Scan for the cell matching the given text and deliver its (x, y) coordinate at center. 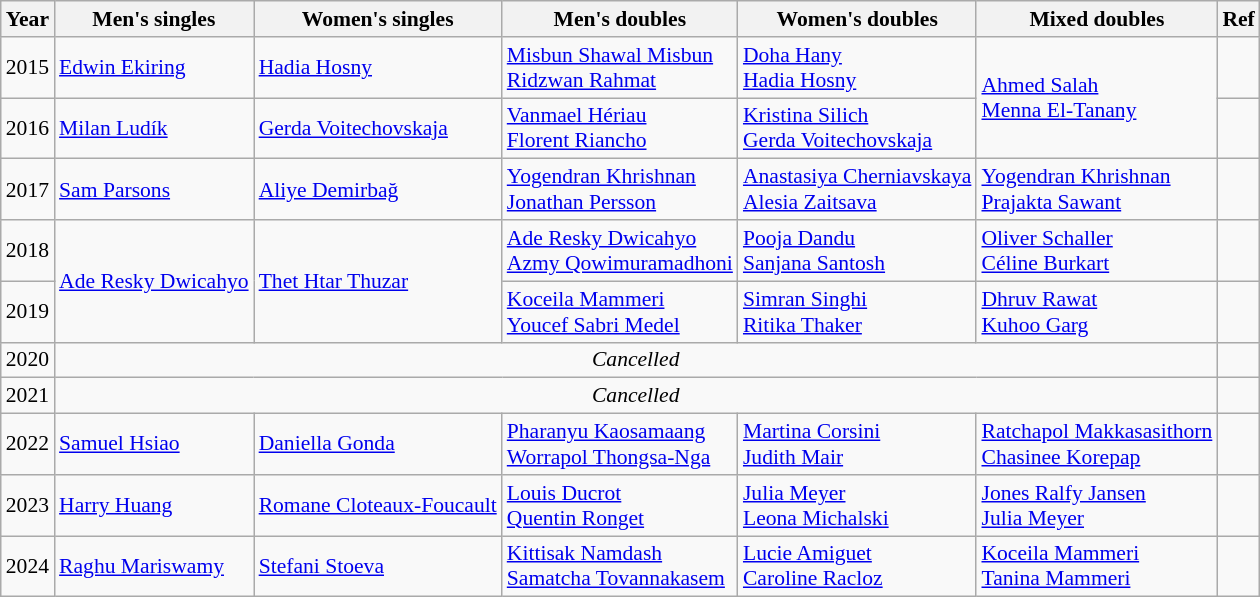
Yogendran Khrishnan Prajakta Sawant (1096, 190)
2024 (28, 566)
Ahmed Salah Menna El-Tanany (1096, 98)
2015 (28, 68)
Men's doubles (620, 19)
Louis Ducrot Quentin Ronget (620, 506)
Ade Resky Dwicahyo (154, 281)
Kristina Silich Gerda Voitechovskaja (858, 128)
Simran Singhi Ritika Thaker (858, 312)
Samuel Hsiao (154, 444)
Hadia Hosny (378, 68)
Ref (1238, 19)
Thet Htar Thuzar (378, 281)
Lucie Amiguet Caroline Racloz (858, 566)
Pooja Dandu Sanjana Santosh (858, 250)
Edwin Ekiring (154, 68)
Misbun Shawal Misbun Ridzwan Rahmat (620, 68)
2022 (28, 444)
Anastasiya Cherniavskaya Alesia Zaitsava (858, 190)
2017 (28, 190)
Oliver Schaller Céline Burkart (1096, 250)
Mixed doubles (1096, 19)
Men's singles (154, 19)
Gerda Voitechovskaja (378, 128)
Vanmael Hériau Florent Riancho (620, 128)
2021 (28, 396)
Daniella Gonda (378, 444)
2020 (28, 360)
Julia Meyer Leona Michalski (858, 506)
Yogendran Khrishnan Jonathan Persson (620, 190)
Year (28, 19)
2016 (28, 128)
2018 (28, 250)
Harry Huang (154, 506)
Dhruv Rawat Kuhoo Garg (1096, 312)
Doha Hany Hadia Hosny (858, 68)
Martina Corsini Judith Mair (858, 444)
2019 (28, 312)
2023 (28, 506)
Pharanyu Kaosamaang Worrapol Thongsa-Nga (620, 444)
Milan Ludík (154, 128)
Jones Ralfy Jansen Julia Meyer (1096, 506)
Women's doubles (858, 19)
Raghu Mariswamy (154, 566)
Stefani Stoeva (378, 566)
Ade Resky Dwicahyo Azmy Qowimuramadhoni (620, 250)
Koceila Mammeri Youcef Sabri Medel (620, 312)
Romane Cloteaux-Foucault (378, 506)
Koceila Mammeri Tanina Mammeri (1096, 566)
Women's singles (378, 19)
Aliye Demirbağ (378, 190)
Sam Parsons (154, 190)
Ratchapol Makkasasithorn Chasinee Korepap (1096, 444)
Kittisak Namdash Samatcha Tovannakasem (620, 566)
